Determine the (X, Y) coordinate at the center of the cell enclosing the given text.  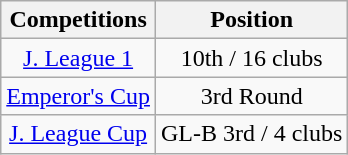
Emperor's Cup (78, 96)
GL-B 3rd / 4 clubs (251, 134)
Competitions (78, 20)
J. League 1 (78, 58)
Position (251, 20)
10th / 16 clubs (251, 58)
3rd Round (251, 96)
J. League Cup (78, 134)
